Extract the [x, y] coordinate from the center of the cell holding the provided text.  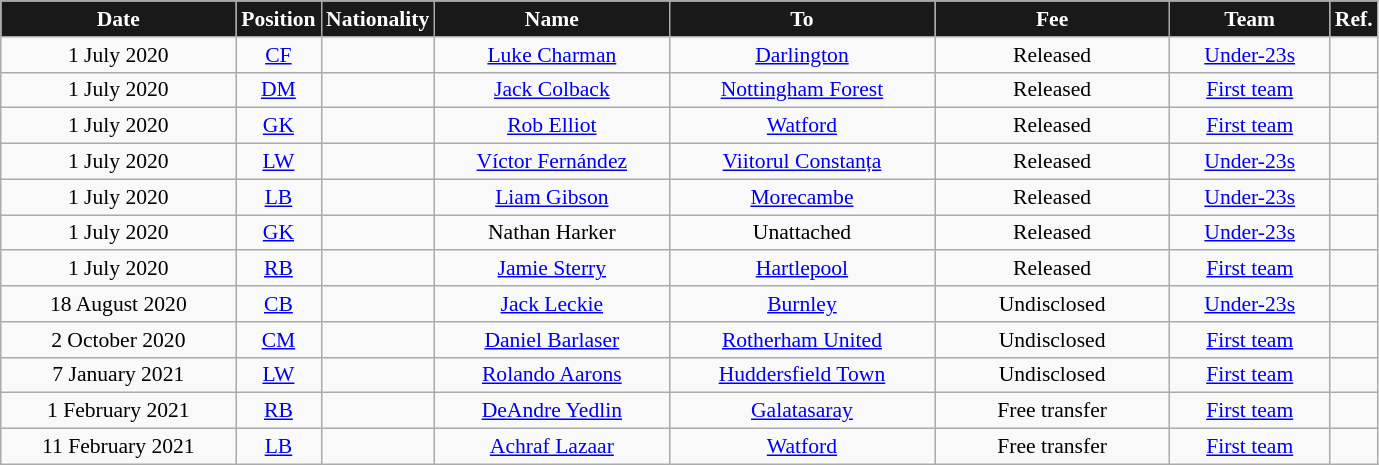
Jack Leckie [552, 304]
DeAndre Yedlin [552, 411]
Rolando Aarons [552, 375]
Rob Elliot [552, 126]
Position [278, 19]
Team [1250, 19]
To [802, 19]
Morecambe [802, 197]
Achraf Lazaar [552, 447]
Huddersfield Town [802, 375]
Date [118, 19]
18 August 2020 [118, 304]
11 February 2021 [118, 447]
CF [278, 55]
Nathan Harker [552, 233]
CB [278, 304]
Jamie Sterry [552, 269]
Luke Charman [552, 55]
Nottingham Forest [802, 90]
7 January 2021 [118, 375]
1 February 2021 [118, 411]
Nationality [378, 19]
Ref. [1354, 19]
Unattached [802, 233]
Galatasaray [802, 411]
Burnley [802, 304]
Darlington [802, 55]
Daniel Barlaser [552, 340]
Viitorul Constanța [802, 162]
Víctor Fernández [552, 162]
Hartlepool [802, 269]
Name [552, 19]
Jack Colback [552, 90]
2 October 2020 [118, 340]
Rotherham United [802, 340]
DM [278, 90]
Fee [1052, 19]
Liam Gibson [552, 197]
CM [278, 340]
